Return the [x, y] coordinate for the center point of the cell that contains the specified text.  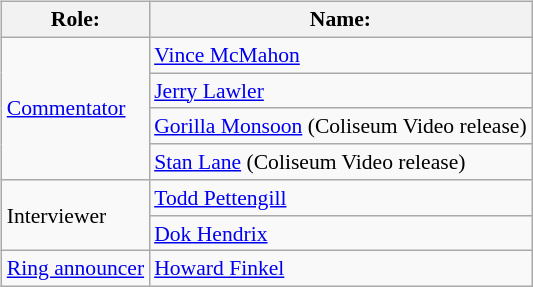
Role: [76, 20]
Vince McMahon [340, 55]
Gorilla Monsoon (Coliseum Video release) [340, 126]
Jerry Lawler [340, 91]
Name: [340, 20]
Stan Lane (Coliseum Video release) [340, 162]
Commentator [76, 108]
Howard Finkel [340, 269]
Todd Pettengill [340, 198]
Ring announcer [76, 269]
Interviewer [76, 216]
Dok Hendrix [340, 233]
